Find where the given text appears and provide that cell's center as (X, Y) coordinate. 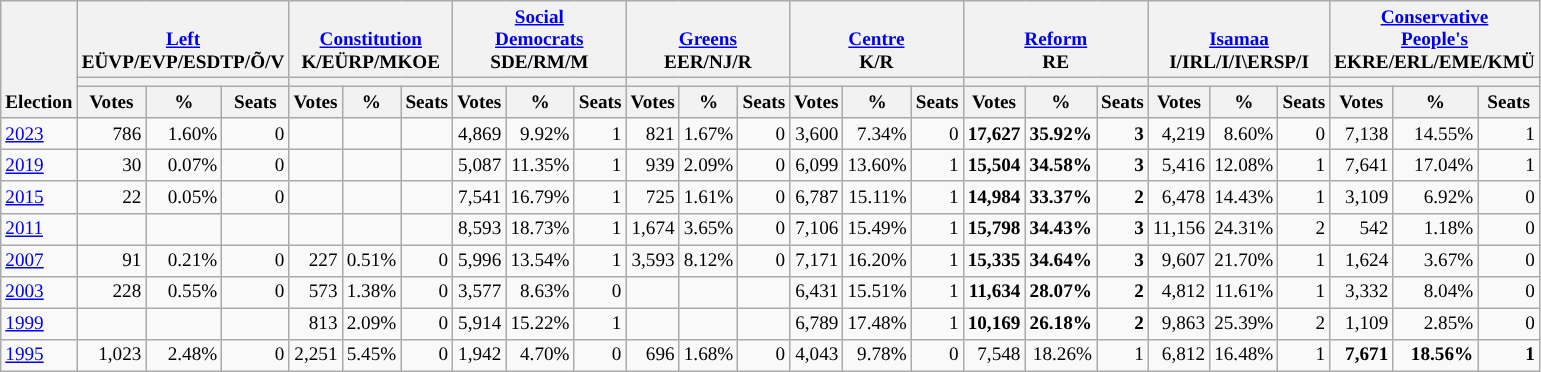
4,219 (1178, 134)
18.56% (1436, 355)
1999 (39, 324)
1.60% (184, 134)
33.37% (1061, 197)
8.04% (1436, 292)
1,109 (1362, 324)
17.48% (877, 324)
SocialDemocratsSDE/RM/M (540, 40)
7,106 (816, 229)
13.54% (540, 261)
Election (39, 60)
2,251 (316, 355)
696 (652, 355)
15,504 (994, 166)
1.68% (708, 355)
5.45% (372, 355)
821 (652, 134)
3,577 (480, 292)
35.92% (1061, 134)
4,812 (1178, 292)
5,416 (1178, 166)
6,812 (1178, 355)
1,624 (1362, 261)
3,600 (816, 134)
CentreK/R (876, 40)
3.67% (1436, 261)
9,607 (1178, 261)
725 (652, 197)
22 (112, 197)
7,671 (1362, 355)
0.51% (372, 261)
15,335 (994, 261)
6.92% (1436, 197)
6,478 (1178, 197)
573 (316, 292)
813 (316, 324)
227 (316, 261)
13.60% (877, 166)
2015 (39, 197)
14,984 (994, 197)
6,099 (816, 166)
0.07% (184, 166)
0.21% (184, 261)
4,043 (816, 355)
IsamaaI/IRL/I/I\ERSP/I (1238, 40)
14.43% (1244, 197)
9.78% (877, 355)
91 (112, 261)
25.39% (1244, 324)
1.67% (708, 134)
1.18% (1436, 229)
6,787 (816, 197)
6,431 (816, 292)
4,869 (480, 134)
15,798 (994, 229)
10,169 (994, 324)
30 (112, 166)
939 (652, 166)
7.34% (877, 134)
1,674 (652, 229)
2.48% (184, 355)
12.08% (1244, 166)
3.65% (708, 229)
18.26% (1061, 355)
8,593 (480, 229)
3,593 (652, 261)
8.63% (540, 292)
ConservativePeople'sEKRE/ERL/EME/KMÜ (1435, 40)
11,156 (1178, 229)
34.64% (1061, 261)
16.79% (540, 197)
7,138 (1362, 134)
15.49% (877, 229)
ConstitutionK/EÜRP/MKOE (371, 40)
16.48% (1244, 355)
0.05% (184, 197)
8.60% (1244, 134)
11.61% (1244, 292)
8.12% (708, 261)
5,996 (480, 261)
11,634 (994, 292)
26.18% (1061, 324)
6,789 (816, 324)
18.73% (540, 229)
5,087 (480, 166)
228 (112, 292)
15.11% (877, 197)
5,914 (480, 324)
17,627 (994, 134)
9.92% (540, 134)
16.20% (877, 261)
2023 (39, 134)
7,171 (816, 261)
9,863 (1178, 324)
2003 (39, 292)
ReformRE (1056, 40)
11.35% (540, 166)
2019 (39, 166)
1,023 (112, 355)
14.55% (1436, 134)
1995 (39, 355)
15.51% (877, 292)
7,541 (480, 197)
34.43% (1061, 229)
1.38% (372, 292)
28.07% (1061, 292)
17.04% (1436, 166)
7,548 (994, 355)
24.31% (1244, 229)
21.70% (1244, 261)
15.22% (540, 324)
34.58% (1061, 166)
3,332 (1362, 292)
3,109 (1362, 197)
GreensEER/NJ/R (708, 40)
2007 (39, 261)
1,942 (480, 355)
4.70% (540, 355)
0.55% (184, 292)
2011 (39, 229)
786 (112, 134)
2.85% (1436, 324)
1.61% (708, 197)
7,641 (1362, 166)
LeftEÜVP/EVP/ESDTP/Õ/V (183, 40)
542 (1362, 229)
